Find where the given text appears and provide that cell's center as [x, y] coordinate. 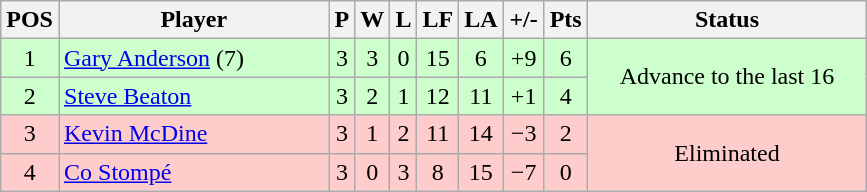
−3 [524, 134]
Steve Beaton [194, 96]
+1 [524, 96]
+9 [524, 58]
LA [481, 20]
L [404, 20]
−7 [524, 172]
Eliminated [727, 153]
Co Stompé [194, 172]
POS [30, 20]
8 [438, 172]
Status [727, 20]
W [372, 20]
Pts [566, 20]
12 [438, 96]
+/- [524, 20]
LF [438, 20]
Advance to the last 16 [727, 77]
Kevin McDine [194, 134]
Player [194, 20]
14 [481, 134]
P [342, 20]
Gary Anderson (7) [194, 58]
